Locate the cell with the specified text and output its [X, Y] center coordinate. 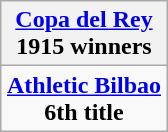
Copa del Rey1915 winners [84, 34]
Athletic Bilbao6th title [84, 98]
